Return [x, y] of the center of cell containing provided text 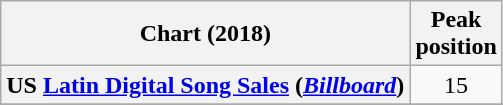
Chart (2018) [206, 34]
Peak position [456, 34]
15 [456, 85]
US Latin Digital Song Sales (Billboard) [206, 85]
